Search for the cell housing the specified text and yield its [X, Y] center coordinate. 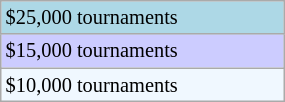
$25,000 tournaments [142, 17]
$15,000 tournaments [142, 51]
$10,000 tournaments [142, 85]
